Provide the (x, y) coordinate of the cell's center where the given text is located.  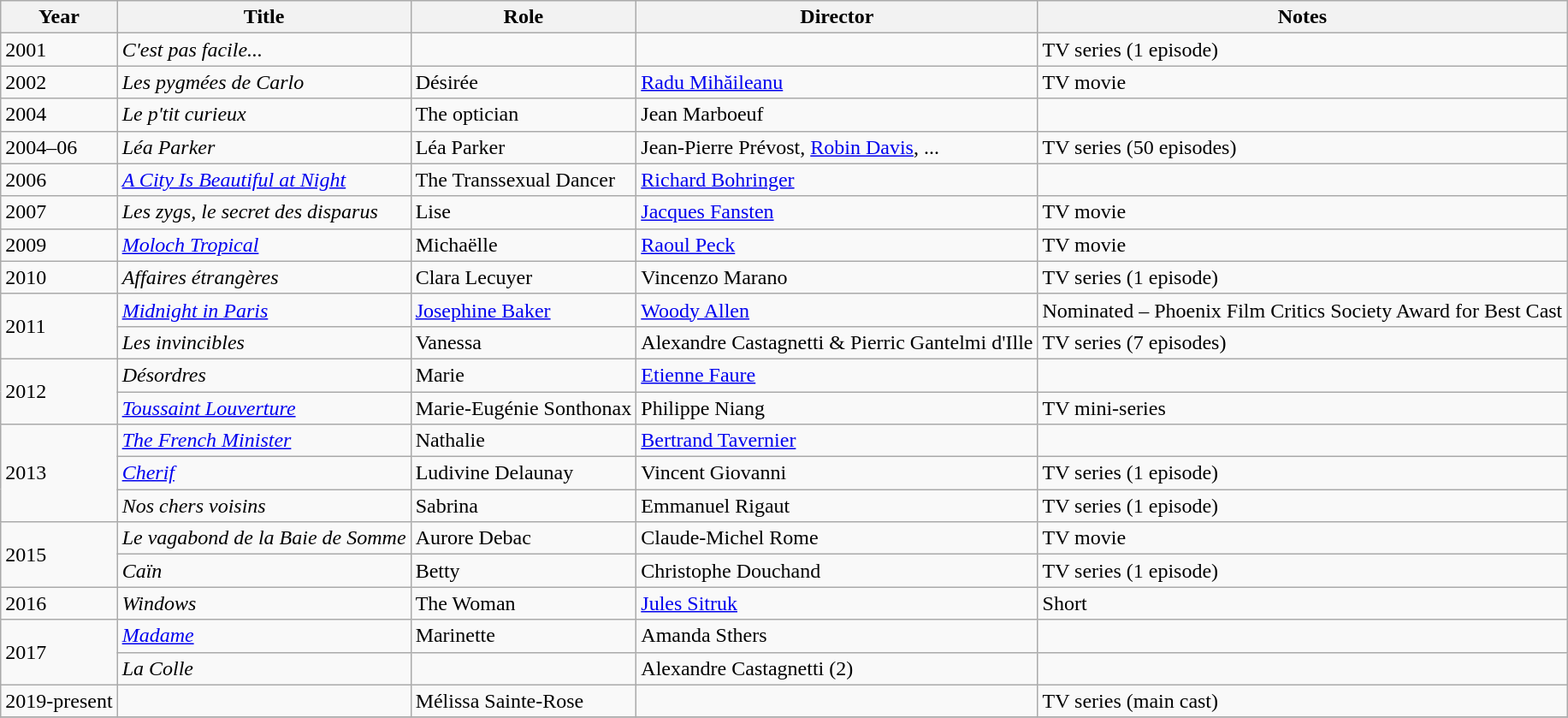
Amanda Sthers (837, 636)
TV series (main cast) (1302, 701)
Nominated – Phoenix Film Critics Society Award for Best Cast (1302, 310)
Midnight in Paris (263, 310)
Alexandre Castagnetti & Pierric Gantelmi d'Ille (837, 342)
2004–06 (59, 147)
Cherif (263, 473)
TV series (7 episodes) (1302, 342)
2007 (59, 212)
Year (59, 17)
2015 (59, 555)
2016 (59, 603)
Les invincibles (263, 342)
Windows (263, 603)
Aurore Debac (524, 538)
Les pygmées de Carlo (263, 82)
Bertrand Tavernier (837, 441)
2012 (59, 391)
Woody Allen (837, 310)
2019-present (59, 701)
Jacques Fansten (837, 212)
Alexandre Castagnetti (2) (837, 668)
Betty (524, 571)
Short (1302, 603)
Nathalie (524, 441)
Jean-Pierre Prévost, Robin Davis, ... (837, 147)
Raoul Peck (837, 245)
Madame (263, 636)
The optician (524, 115)
Clara Lecuyer (524, 277)
The Woman (524, 603)
2010 (59, 277)
Moloch Tropical (263, 245)
Mélissa Sainte-Rose (524, 701)
Désirée (524, 82)
Emmanuel Rigaut (837, 506)
Claude-Michel Rome (837, 538)
Désordres (263, 375)
Vanessa (524, 342)
Marie-Eugénie Sonthonax (524, 408)
A City Is Beautiful at Night (263, 180)
Lise (524, 212)
2013 (59, 473)
Etienne Faure (837, 375)
Radu Mihăileanu (837, 82)
Affaires étrangères (263, 277)
2002 (59, 82)
Role (524, 17)
TV series (50 episodes) (1302, 147)
2011 (59, 326)
2017 (59, 652)
Richard Bohringer (837, 180)
Josephine Baker (524, 310)
The Transsexual Dancer (524, 180)
Sabrina (524, 506)
Title (263, 17)
Marie (524, 375)
Philippe Niang (837, 408)
Le p'tit curieux (263, 115)
2001 (59, 50)
La Colle (263, 668)
2006 (59, 180)
Jean Marboeuf (837, 115)
Ludivine Delaunay (524, 473)
Vincent Giovanni (837, 473)
2009 (59, 245)
Director (837, 17)
Marinette (524, 636)
Michaëlle (524, 245)
Vincenzo Marano (837, 277)
Les zygs, le secret des disparus (263, 212)
Notes (1302, 17)
Christophe Douchand (837, 571)
TV mini-series (1302, 408)
Nos chers voisins (263, 506)
2004 (59, 115)
Toussaint Louverture (263, 408)
Le vagabond de la Baie de Somme (263, 538)
The French Minister (263, 441)
C'est pas facile... (263, 50)
Caïn (263, 571)
Jules Sitruk (837, 603)
